Capture the cell that displays the provided text and extract its (X, Y) central coordinate. 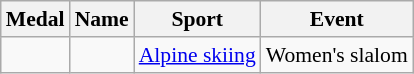
Event (337, 19)
Name (102, 19)
Alpine skiing (198, 55)
Medal (36, 19)
Women's slalom (337, 55)
Sport (198, 19)
